Pinpoint the cell where the given text exists, returning its [x, y] midpoint coordinate. 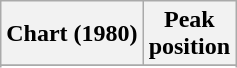
Chart (1980) [72, 34]
Peakposition [189, 34]
